Extract the (x, y) coordinate from the center of the cell holding the provided text.  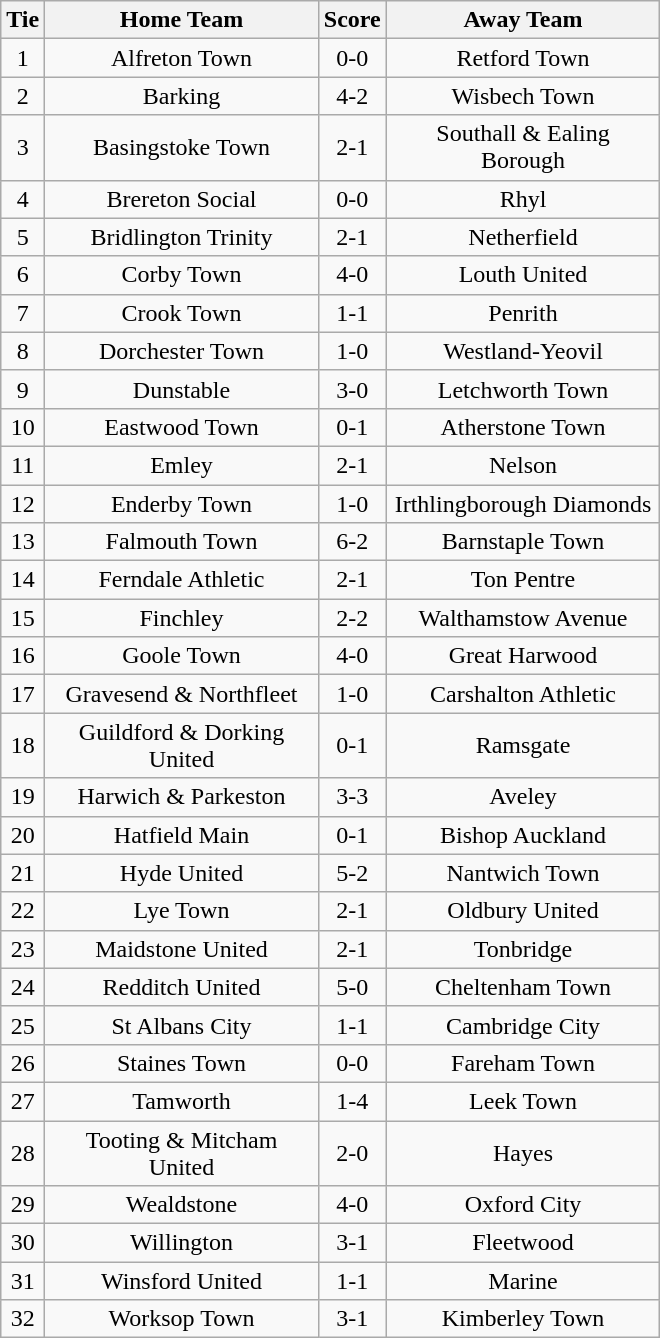
18 (23, 746)
Emley (182, 465)
Ton Pentre (523, 580)
Ferndale Athletic (182, 580)
17 (23, 694)
Guildford & Dorking United (182, 746)
28 (23, 1152)
Wealdstone (182, 1205)
Tamworth (182, 1101)
Falmouth Town (182, 542)
Brereton Social (182, 199)
Redditch United (182, 987)
14 (23, 580)
Basingstoke Town (182, 148)
Harwich & Parkeston (182, 797)
Great Harwood (523, 656)
Hatfield Main (182, 835)
Goole Town (182, 656)
26 (23, 1063)
Gravesend & Northfleet (182, 694)
30 (23, 1243)
Westland-Yeovil (523, 351)
Oxford City (523, 1205)
Willington (182, 1243)
Cambridge City (523, 1025)
St Albans City (182, 1025)
Crook Town (182, 313)
3-0 (352, 389)
Hayes (523, 1152)
1-4 (352, 1101)
Netherfield (523, 237)
2-2 (352, 618)
Barnstaple Town (523, 542)
Enderby Town (182, 503)
6 (23, 275)
2-0 (352, 1152)
Letchworth Town (523, 389)
Tooting & Mitcham United (182, 1152)
16 (23, 656)
Worksop Town (182, 1319)
Fleetwood (523, 1243)
19 (23, 797)
Away Team (523, 20)
Corby Town (182, 275)
Southall & Ealing Borough (523, 148)
Lye Town (182, 911)
8 (23, 351)
25 (23, 1025)
11 (23, 465)
Eastwood Town (182, 427)
Fareham Town (523, 1063)
Dunstable (182, 389)
5-2 (352, 873)
Rhyl (523, 199)
21 (23, 873)
5 (23, 237)
Bishop Auckland (523, 835)
13 (23, 542)
15 (23, 618)
Score (352, 20)
6-2 (352, 542)
Oldbury United (523, 911)
Cheltenham Town (523, 987)
3-3 (352, 797)
Maidstone United (182, 949)
3 (23, 148)
Dorchester Town (182, 351)
4-2 (352, 96)
Aveley (523, 797)
Louth United (523, 275)
10 (23, 427)
27 (23, 1101)
Ramsgate (523, 746)
Tie (23, 20)
Nantwich Town (523, 873)
Walthamstow Avenue (523, 618)
Retford Town (523, 58)
32 (23, 1319)
Wisbech Town (523, 96)
Nelson (523, 465)
Leek Town (523, 1101)
Atherstone Town (523, 427)
23 (23, 949)
Hyde United (182, 873)
Penrith (523, 313)
20 (23, 835)
7 (23, 313)
12 (23, 503)
Bridlington Trinity (182, 237)
Tonbridge (523, 949)
4 (23, 199)
Barking (182, 96)
Marine (523, 1281)
Finchley (182, 618)
Kimberley Town (523, 1319)
29 (23, 1205)
Carshalton Athletic (523, 694)
24 (23, 987)
9 (23, 389)
22 (23, 911)
31 (23, 1281)
5-0 (352, 987)
Staines Town (182, 1063)
Alfreton Town (182, 58)
Irthlingborough Diamonds (523, 503)
1 (23, 58)
Home Team (182, 20)
2 (23, 96)
Winsford United (182, 1281)
